Determine the [X, Y] coordinate at the center of the cell enclosing the given text.  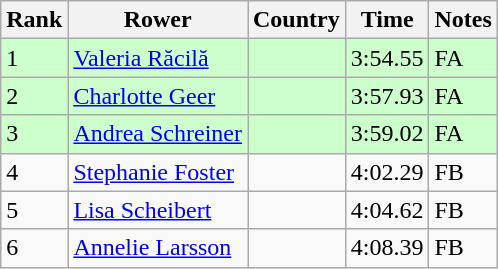
Valeria Răcilă [158, 58]
3:57.93 [387, 96]
Lisa Scheibert [158, 210]
Rank [34, 20]
4:04.62 [387, 210]
6 [34, 248]
5 [34, 210]
4:02.29 [387, 172]
1 [34, 58]
Annelie Larsson [158, 248]
Country [297, 20]
4 [34, 172]
Charlotte Geer [158, 96]
4:08.39 [387, 248]
Andrea Schreiner [158, 134]
Rower [158, 20]
Notes [463, 20]
Time [387, 20]
2 [34, 96]
3 [34, 134]
3:59.02 [387, 134]
3:54.55 [387, 58]
Stephanie Foster [158, 172]
